Output the [X, Y] coordinate of the center of the cell containing the given text.  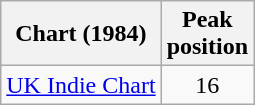
Peakposition [207, 34]
Chart (1984) [81, 34]
UK Indie Chart [81, 85]
16 [207, 85]
